Provide the [X, Y] coordinate of the cell's center where the given text is located.  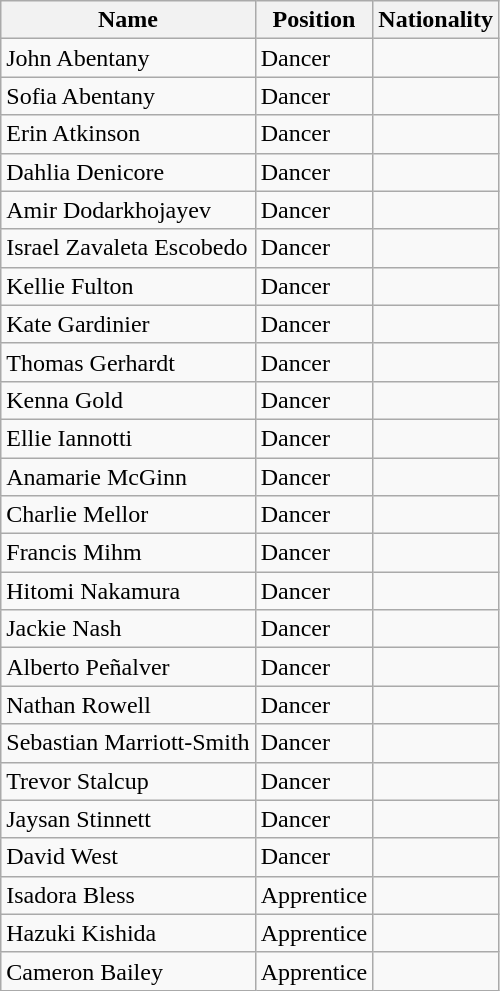
Israel Zavaleta Escobedo [128, 248]
Sebastian Marriott-Smith [128, 743]
Position [314, 20]
Dahlia Denicore [128, 172]
Name [128, 20]
John Abentany [128, 58]
Francis Mihm [128, 553]
Jackie Nash [128, 629]
Alberto Peñalver [128, 667]
Nathan Rowell [128, 705]
Hazuki Kishida [128, 933]
Kate Gardinier [128, 324]
Jaysan Stinnett [128, 819]
Amir Dodarkhojayev [128, 210]
Erin Atkinson [128, 134]
Nationality [436, 20]
Ellie Iannotti [128, 438]
David West [128, 857]
Kenna Gold [128, 400]
Cameron Bailey [128, 971]
Thomas Gerhardt [128, 362]
Kellie Fulton [128, 286]
Isadora Bless [128, 895]
Trevor Stalcup [128, 781]
Sofia Abentany [128, 96]
Hitomi Nakamura [128, 591]
Charlie Mellor [128, 515]
Anamarie McGinn [128, 477]
